Capture the cell that displays the provided text and extract its [X, Y] central coordinate. 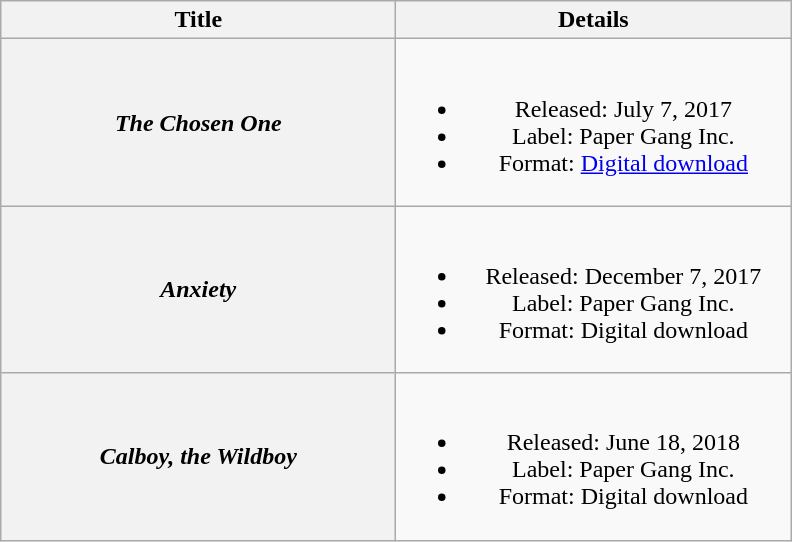
Anxiety [198, 290]
Calboy, the Wildboy [198, 456]
Released: July 7, 2017Label: Paper Gang Inc.Format: Digital download [594, 122]
Title [198, 20]
Released: December 7, 2017Label: Paper Gang Inc.Format: Digital download [594, 290]
Released: June 18, 2018Label: Paper Gang Inc.Format: Digital download [594, 456]
The Chosen One [198, 122]
Details [594, 20]
